Output the (x, y) coordinate of the center of the cell containing the given text.  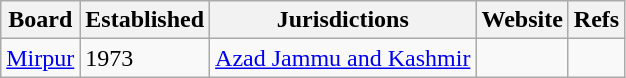
Azad Jammu and Kashmir (343, 58)
Board (40, 20)
Refs (596, 20)
Jurisdictions (343, 20)
Mirpur (40, 58)
Website (522, 20)
Established (145, 20)
1973 (145, 58)
